Output the [X, Y] coordinate of the center of the cell containing the given text.  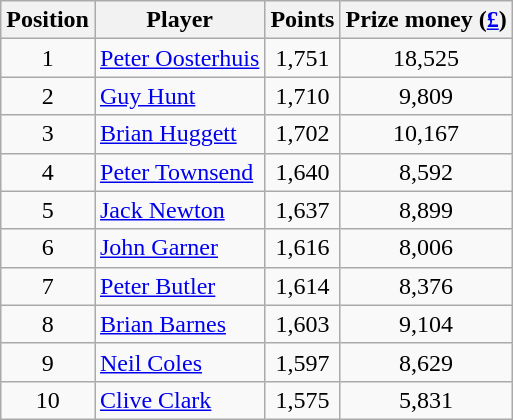
8,592 [426, 172]
10,167 [426, 134]
5 [48, 210]
1,616 [302, 248]
1,603 [302, 324]
1,614 [302, 286]
9,809 [426, 96]
Prize money (£) [426, 20]
6 [48, 248]
Clive Clark [179, 400]
1 [48, 58]
9 [48, 362]
4 [48, 172]
1,751 [302, 58]
1,637 [302, 210]
Peter Oosterhuis [179, 58]
9,104 [426, 324]
8 [48, 324]
Guy Hunt [179, 96]
1,710 [302, 96]
8,629 [426, 362]
Brian Barnes [179, 324]
Peter Townsend [179, 172]
8,006 [426, 248]
7 [48, 286]
Points [302, 20]
2 [48, 96]
3 [48, 134]
1,575 [302, 400]
Position [48, 20]
Jack Newton [179, 210]
Peter Butler [179, 286]
Brian Huggett [179, 134]
1,702 [302, 134]
5,831 [426, 400]
18,525 [426, 58]
8,899 [426, 210]
Neil Coles [179, 362]
8,376 [426, 286]
John Garner [179, 248]
Player [179, 20]
1,640 [302, 172]
10 [48, 400]
1,597 [302, 362]
